Find where the given text appears and provide that cell's center as (x, y) coordinate. 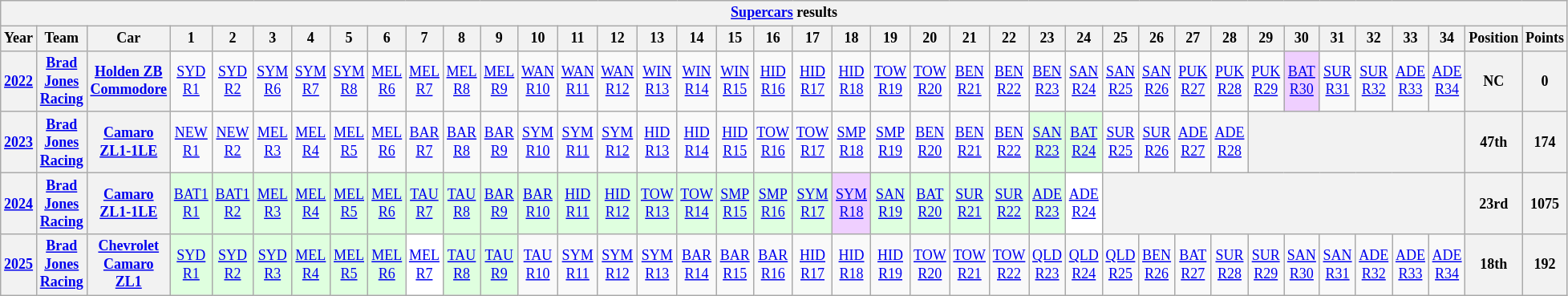
2023 (19, 142)
SANR25 (1120, 81)
BATR30 (1301, 81)
28 (1230, 39)
174 (1545, 142)
29 (1266, 39)
Holden ZB Commodore (128, 81)
22 (1009, 39)
33 (1411, 39)
MELR8 (462, 81)
TOWR14 (696, 203)
SYMR10 (538, 142)
ADER32 (1374, 265)
1 (191, 39)
BATR24 (1084, 142)
BARR16 (773, 265)
17 (812, 39)
26 (1157, 39)
PUKR28 (1230, 81)
HIDR15 (735, 142)
BAT1R2 (233, 203)
BARR7 (425, 142)
WINR15 (735, 81)
HIDR12 (618, 203)
TAUR9 (499, 265)
SURR32 (1374, 81)
2024 (19, 203)
SANR19 (890, 203)
7 (425, 39)
BAT1R1 (191, 203)
14 (696, 39)
TOWR22 (1009, 265)
HIDR16 (773, 81)
PUKR29 (1266, 81)
SYDR3 (273, 265)
8 (462, 39)
TOWR16 (773, 142)
BENR23 (1047, 81)
TAUR7 (425, 203)
192 (1545, 265)
24 (1084, 39)
TOWR17 (812, 142)
SURR28 (1230, 265)
6 (387, 39)
WANR11 (577, 81)
2 (233, 39)
SMPR19 (890, 142)
20 (930, 39)
HIDR11 (577, 203)
WINR14 (696, 81)
SURR29 (1266, 265)
16 (773, 39)
SANR30 (1301, 265)
ADER23 (1047, 203)
1075 (1545, 203)
NEWR2 (233, 142)
2022 (19, 81)
SURR25 (1120, 142)
BARR14 (696, 265)
WINR13 (658, 81)
HIDR19 (890, 265)
PUKR27 (1193, 81)
13 (658, 39)
SYMR13 (658, 265)
Car (128, 39)
BARR15 (735, 265)
WANR10 (538, 81)
SURR22 (1009, 203)
15 (735, 39)
SURR31 (1338, 81)
MELR9 (499, 81)
TOWR21 (969, 265)
9 (499, 39)
4 (310, 39)
21 (969, 39)
TOWR13 (658, 203)
SYMR7 (310, 81)
18th (1493, 265)
QLDR23 (1047, 265)
SYMR6 (273, 81)
32 (1374, 39)
SANR31 (1338, 265)
QLDR25 (1120, 265)
23rd (1493, 203)
SURR21 (969, 203)
HIDR13 (658, 142)
Team (61, 39)
Position (1493, 39)
12 (618, 39)
BATR20 (930, 203)
Chevrolet Camaro ZL1 (128, 265)
SMPR18 (852, 142)
SYMR8 (349, 81)
31 (1338, 39)
ADER24 (1084, 203)
27 (1193, 39)
47th (1493, 142)
10 (538, 39)
3 (273, 39)
Year (19, 39)
NEWR1 (191, 142)
23 (1047, 39)
SURR26 (1157, 142)
2025 (19, 265)
BENR26 (1157, 265)
NC (1493, 81)
SYMR18 (852, 203)
HIDR14 (696, 142)
25 (1120, 39)
SMPR16 (773, 203)
11 (577, 39)
BENR20 (930, 142)
TAUR10 (538, 265)
WANR12 (618, 81)
SANR24 (1084, 81)
ADER27 (1193, 142)
BATR27 (1193, 265)
34 (1447, 39)
BARR8 (462, 142)
BARR10 (538, 203)
0 (1545, 81)
QLDR24 (1084, 265)
19 (890, 39)
TOWR19 (890, 81)
SANR26 (1157, 81)
Points (1545, 39)
SYMR17 (812, 203)
18 (852, 39)
ADER28 (1230, 142)
SMPR15 (735, 203)
30 (1301, 39)
5 (349, 39)
SANR23 (1047, 142)
Supercars results (784, 13)
